Find where the given text appears and provide that cell's center as [X, Y] coordinate. 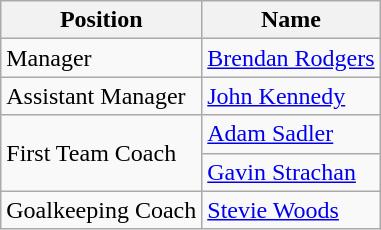
Gavin Strachan [291, 172]
Brendan Rodgers [291, 58]
Goalkeeping Coach [102, 210]
Stevie Woods [291, 210]
John Kennedy [291, 96]
Assistant Manager [102, 96]
Adam Sadler [291, 134]
First Team Coach [102, 153]
Manager [102, 58]
Position [102, 20]
Name [291, 20]
